Detect which cell encompasses the target text, then output its [X, Y] center coordinate. 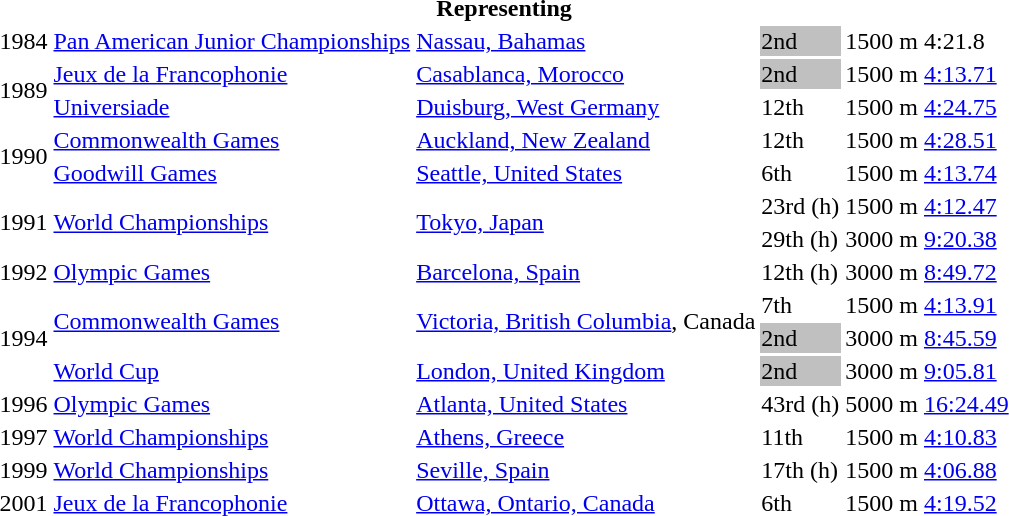
London, United Kingdom [586, 371]
Seattle, United States [586, 173]
Universiade [232, 107]
29th (h) [800, 239]
Casablanca, Morocco [586, 74]
Barcelona, Spain [586, 272]
Pan American Junior Championships [232, 41]
Athens, Greece [586, 437]
Jeux de la Francophonie [232, 74]
7th [800, 305]
43rd (h) [800, 404]
6th [800, 173]
23rd (h) [800, 206]
Goodwill Games [232, 173]
Atlanta, United States [586, 404]
Nassau, Bahamas [586, 41]
World Cup [232, 371]
Tokyo, Japan [586, 222]
11th [800, 437]
Victoria, British Columbia, Canada [586, 322]
17th (h) [800, 470]
Seville, Spain [586, 470]
12th (h) [800, 272]
5000 m [882, 404]
Auckland, New Zealand [586, 140]
Duisburg, West Germany [586, 107]
